Capture the cell that displays the provided text and extract its (x, y) central coordinate. 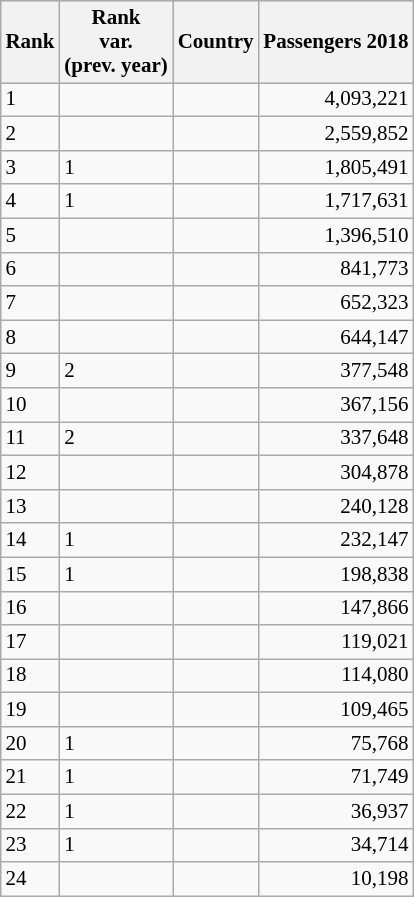
7 (30, 303)
16 (30, 608)
15 (30, 574)
71,749 (336, 777)
18 (30, 676)
36,937 (336, 811)
652,323 (336, 303)
337,648 (336, 439)
841,773 (336, 269)
304,878 (336, 472)
1,396,510 (336, 235)
19 (30, 710)
377,548 (336, 371)
12 (30, 472)
3 (30, 167)
24 (30, 879)
22 (30, 811)
21 (30, 777)
367,156 (336, 405)
13 (30, 506)
17 (30, 642)
Rank (30, 42)
4 (30, 201)
109,465 (336, 710)
23 (30, 845)
Passengers 2018 (336, 42)
119,021 (336, 642)
2,559,852 (336, 134)
1,717,631 (336, 201)
8 (30, 337)
10 (30, 405)
75,768 (336, 744)
114,080 (336, 676)
9 (30, 371)
4,093,221 (336, 100)
Rankvar.(prev. year) (116, 42)
34,714 (336, 845)
1,805,491 (336, 167)
147,866 (336, 608)
14 (30, 540)
20 (30, 744)
11 (30, 439)
6 (30, 269)
5 (30, 235)
240,128 (336, 506)
10,198 (336, 879)
Country (216, 42)
232,147 (336, 540)
644,147 (336, 337)
198,838 (336, 574)
